Capture the cell that displays the provided text and extract its [X, Y] central coordinate. 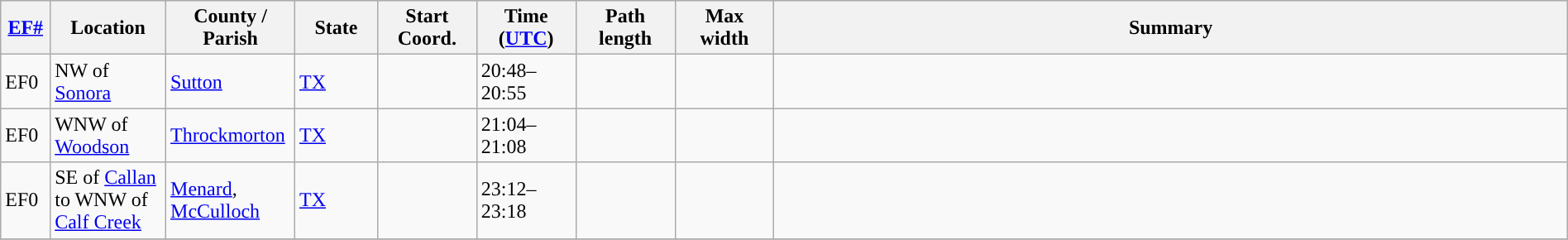
State [336, 28]
WNW of Woodson [108, 136]
Max width [724, 28]
Location [108, 28]
Time (UTC) [526, 28]
SE of Callan to WNW of Calf Creek [108, 200]
Path length [625, 28]
County / Parish [231, 28]
Menard, McCulloch [231, 200]
23:12–23:18 [526, 200]
NW of Sonora [108, 81]
Throckmorton [231, 136]
Sutton [231, 81]
EF# [26, 28]
20:48–20:55 [526, 81]
Summary [1171, 28]
21:04–21:08 [526, 136]
Start Coord. [427, 28]
